Return the [x, y] coordinate for the center point of the cell that contains the specified text.  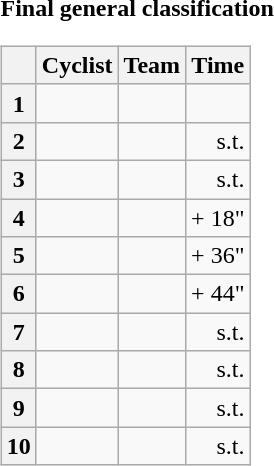
4 [18, 217]
Time [218, 65]
8 [18, 370]
5 [18, 256]
7 [18, 332]
10 [18, 446]
2 [18, 141]
Team [152, 65]
+ 44" [218, 294]
+ 18" [218, 217]
3 [18, 179]
1 [18, 103]
Cyclist [77, 65]
6 [18, 294]
9 [18, 408]
+ 36" [218, 256]
